Locate the cell with the specified text and output its (x, y) center coordinate. 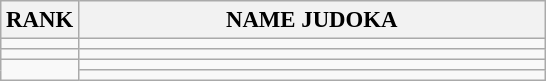
NAME JUDOKA (312, 20)
RANK (40, 20)
